Scan for the cell matching the given text and deliver its (x, y) coordinate at center. 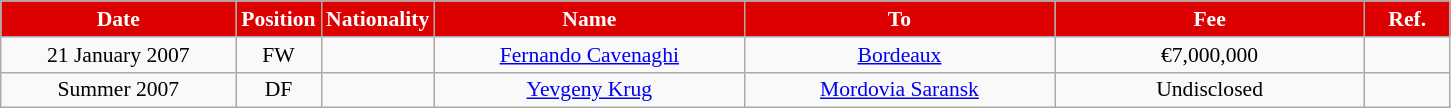
Yevgeny Krug (589, 90)
FW (278, 55)
DF (278, 90)
Nationality (378, 19)
Position (278, 19)
Bordeaux (899, 55)
Fernando Cavenaghi (589, 55)
Summer 2007 (118, 90)
Ref. (1408, 19)
21 January 2007 (118, 55)
Undisclosed (1210, 90)
Name (589, 19)
To (899, 19)
Date (118, 19)
Fee (1210, 19)
€7,000,000 (1210, 55)
Mordovia Saransk (899, 90)
